Search for the cell housing the specified text and yield its (x, y) center coordinate. 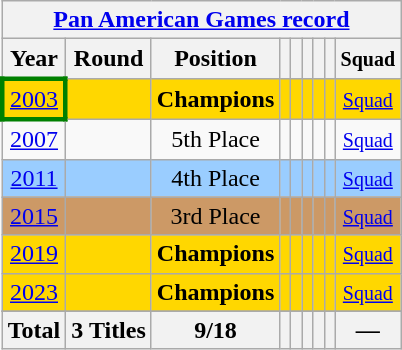
3rd Place (215, 216)
Position (215, 59)
9/18 (215, 330)
4th Place (215, 178)
5th Place (215, 139)
2007 (34, 139)
2023 (34, 292)
Total (34, 330)
— (368, 330)
Pan American Games record (201, 20)
2015 (34, 216)
3 Titles (109, 330)
Round (109, 59)
2003 (34, 98)
2011 (34, 178)
2019 (34, 254)
Year (34, 59)
